Scan for the cell matching the given text and deliver its (x, y) coordinate at center. 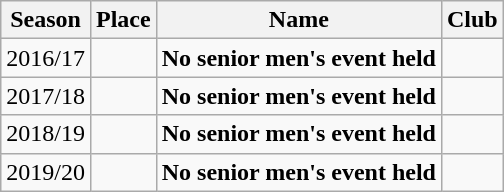
2019/20 (46, 172)
2017/18 (46, 96)
Club (472, 20)
2018/19 (46, 134)
Season (46, 20)
Place (123, 20)
Name (298, 20)
2016/17 (46, 58)
